Provide the (x, y) coordinate of the cell's center where the given text is located.  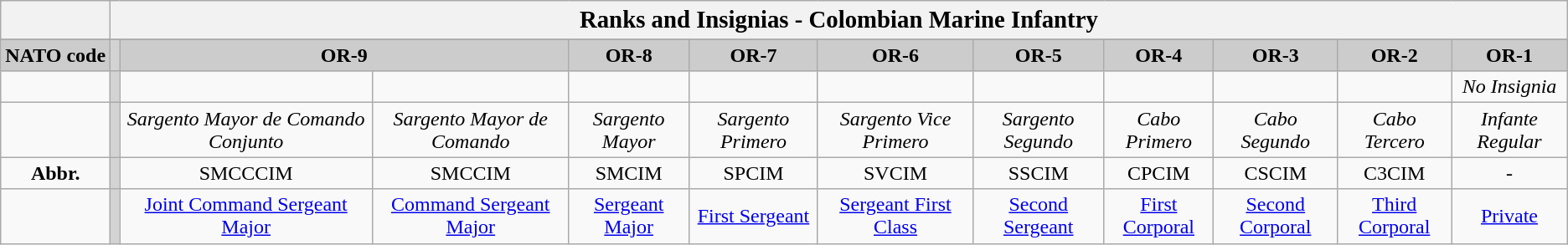
Sargento Vice Primero (895, 130)
SPCIM (754, 173)
Second Corporal (1276, 216)
First Sergeant (754, 216)
OR-2 (1395, 55)
Cabo Segundo (1276, 130)
C3CIM (1395, 173)
Sergeant First Class (895, 216)
Sargento Segundo (1039, 130)
Sargento Primero (754, 130)
Cabo Tercero (1395, 130)
CPCIM (1159, 173)
- (1509, 173)
NATO code (55, 55)
Command Sergeant Major (471, 216)
OR-1 (1509, 55)
Private (1509, 216)
Sargento Mayor (629, 130)
Abbr. (55, 173)
Cabo Primero (1159, 130)
SMCIM (629, 173)
Infante Regular (1509, 130)
CSCIM (1276, 173)
First Corporal (1159, 216)
Ranks and Insignias - Colombian Marine Infantry (839, 20)
OR-3 (1276, 55)
Sargento Mayor de Comando (471, 130)
OR-7 (754, 55)
OR-5 (1039, 55)
SMCCIM (471, 173)
OR-6 (895, 55)
Sargento Mayor de Comando Conjunto (246, 130)
OR-4 (1159, 55)
OR-8 (629, 55)
Joint Command Sergeant Major (246, 216)
No Insignia (1509, 87)
Second Sergeant (1039, 216)
SSCIM (1039, 173)
Sergeant Major (629, 216)
SVCIM (895, 173)
OR-9 (344, 55)
Third Corporal (1395, 216)
SMCCCIM (246, 173)
